Return the [x, y] coordinate for the center point of the cell that contains the specified text.  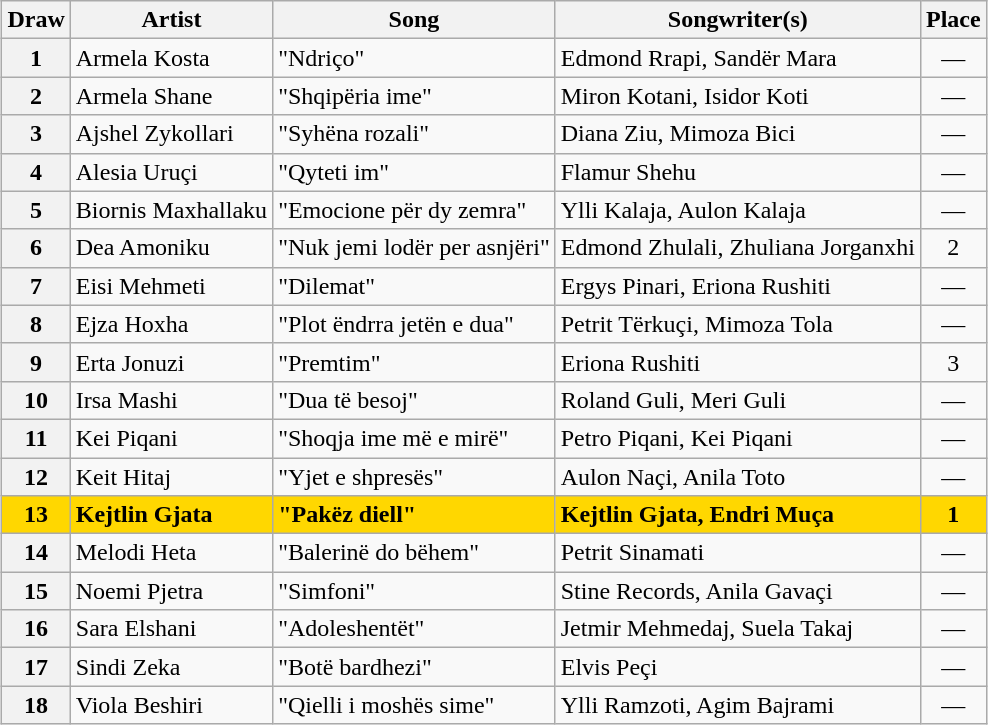
Dea Amoniku [171, 248]
"Balerinë do bëhem" [414, 553]
"Qielli i moshës sime" [414, 705]
17 [36, 667]
9 [36, 362]
Ergys Pinari, Eriona Rushiti [738, 286]
Elvis Peçi [738, 667]
"Nuk jemi lodër per asnjëri" [414, 248]
"Shoqja ime më e mirë" [414, 438]
Keit Hitaj [171, 477]
Edmond Zhulali, Zhuliana Jorganxhi [738, 248]
"Dilemat" [414, 286]
Petro Piqani, Kei Piqani [738, 438]
4 [36, 172]
Song [414, 20]
"Adoleshentët" [414, 629]
Eriona Rushiti [738, 362]
7 [36, 286]
"Yjet e shpresës" [414, 477]
12 [36, 477]
5 [36, 210]
Draw [36, 20]
Ylli Kalaja, Aulon Kalaja [738, 210]
Melodi Heta [171, 553]
8 [36, 324]
11 [36, 438]
6 [36, 248]
Ylli Ramzoti, Agim Bajrami [738, 705]
Diana Ziu, Mimoza Bici [738, 134]
Songwriter(s) [738, 20]
Petrit Tërkuçi, Mimoza Tola [738, 324]
"Simfoni" [414, 591]
Artist [171, 20]
Kejtlin Gjata [171, 515]
Edmond Rrapi, Sandër Mara [738, 58]
14 [36, 553]
Sindi Zeka [171, 667]
"Dua të besoj" [414, 400]
Biornis Maxhallaku [171, 210]
Stine Records, Anila Gavaçi [738, 591]
Jetmir Mehmedaj, Suela Takaj [738, 629]
18 [36, 705]
Erta Jonuzi [171, 362]
Aulon Naçi, Anila Toto [738, 477]
10 [36, 400]
Irsa Mashi [171, 400]
Ajshel Zykollari [171, 134]
Flamur Shehu [738, 172]
"Qyteti im" [414, 172]
Viola Beshiri [171, 705]
Miron Kotani, Isidor Koti [738, 96]
16 [36, 629]
Roland Guli, Meri Guli [738, 400]
"Syhëna rozali" [414, 134]
Alesia Uruçi [171, 172]
"Premtim" [414, 362]
15 [36, 591]
Armela Shane [171, 96]
13 [36, 515]
"Ndriço" [414, 58]
"Emocione për dy zemra" [414, 210]
Kei Piqani [171, 438]
Armela Kosta [171, 58]
"Shqipëria ime" [414, 96]
"Botë bardhezi" [414, 667]
"Pakëz diell" [414, 515]
Eisi Mehmeti [171, 286]
"Plot ëndrra jetën e dua" [414, 324]
Noemi Pjetra [171, 591]
Kejtlin Gjata, Endri Muça [738, 515]
Sara Elshani [171, 629]
Place [953, 20]
Petrit Sinamati [738, 553]
Ejza Hoxha [171, 324]
